Determine the (x, y) coordinate at the center of the cell enclosing the given text.  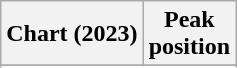
Chart (2023) (72, 34)
Peakposition (189, 34)
